Return (x, y) of the center of cell containing provided text 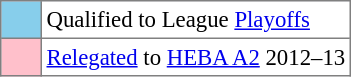
Relegated to HEBA A2 2012–13 (196, 57)
Qualified to League Playoffs (196, 20)
